Identify which cell holds the provided text, then report its [X, Y] central coordinate. 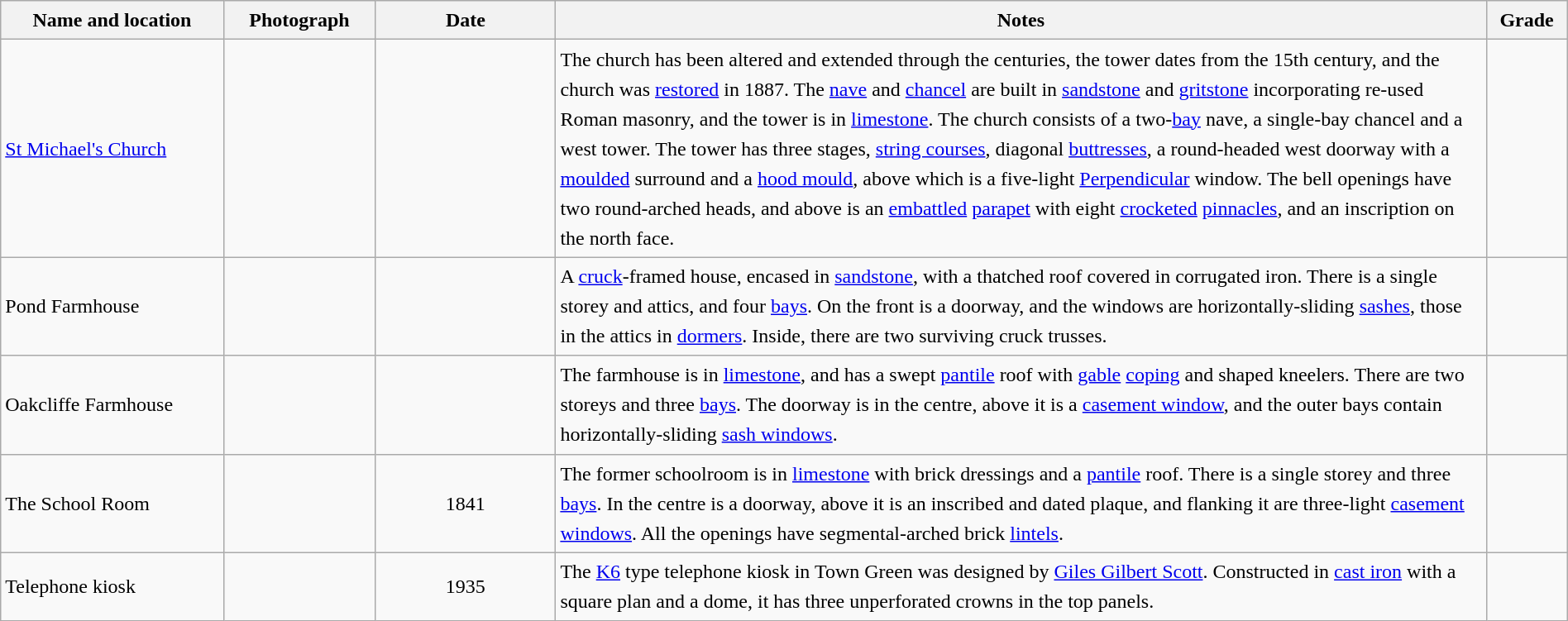
Telephone kiosk [112, 587]
Date [466, 20]
Pond Farmhouse [112, 306]
1841 [466, 503]
St Michael's Church [112, 149]
Name and location [112, 20]
Oakcliffe Farmhouse [112, 405]
Grade [1527, 20]
Photograph [299, 20]
1935 [466, 587]
Notes [1021, 20]
The School Room [112, 503]
